Determine the [x, y] coordinate at the center of the cell enclosing the given text.  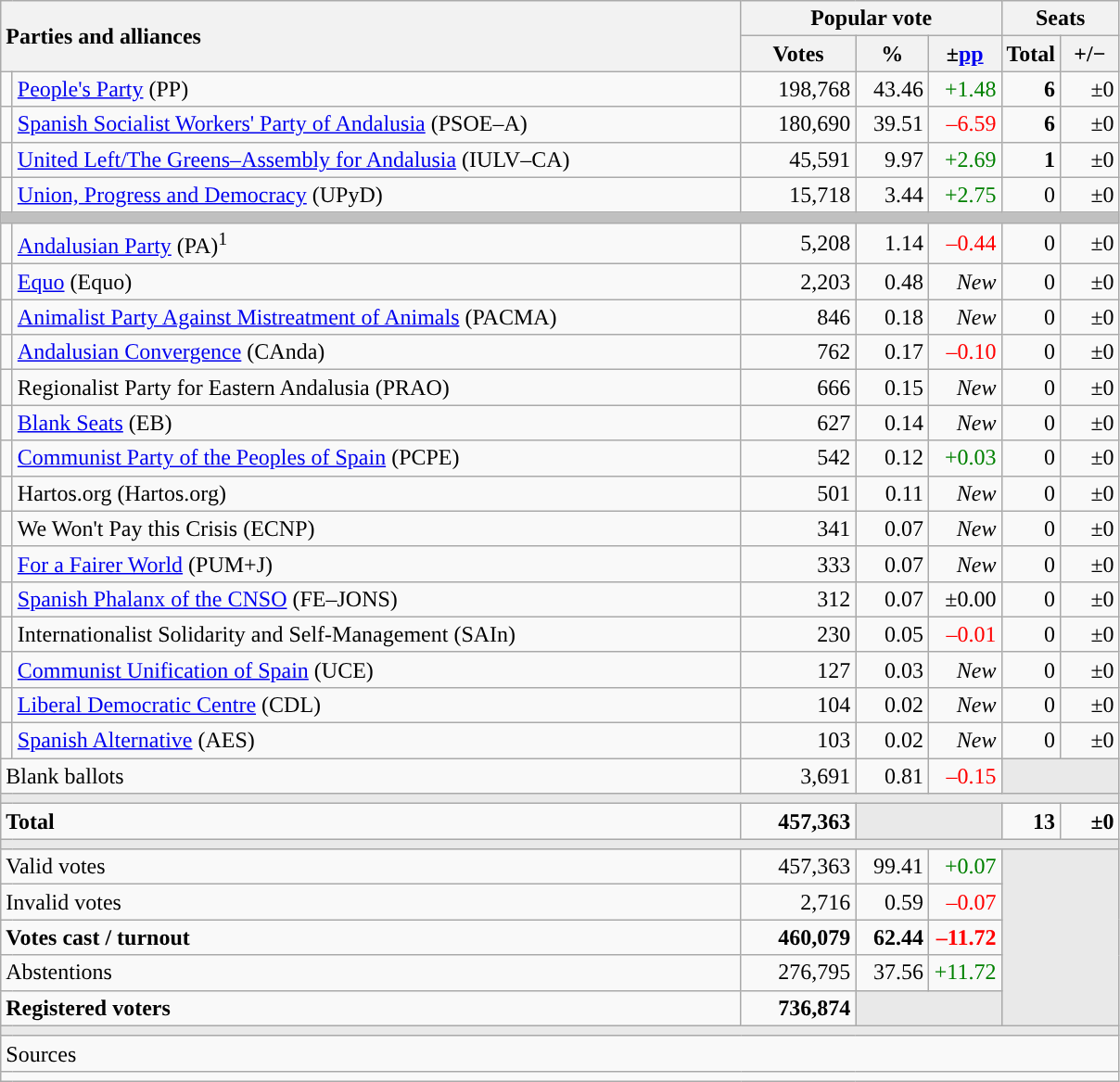
276,795 [798, 973]
736,874 [798, 1008]
Seats [1061, 19]
Abstentions [371, 973]
312 [798, 599]
Invalid votes [371, 902]
Popular vote [872, 19]
0.03 [892, 669]
627 [798, 423]
0.59 [892, 902]
Sources [560, 1053]
333 [798, 564]
9.97 [892, 159]
Andalusian Convergence (CAnda) [376, 352]
% [892, 54]
Communist Unification of Spain (UCE) [376, 669]
0.12 [892, 458]
13 [1031, 821]
2,203 [798, 282]
0.48 [892, 282]
Blank ballots [371, 776]
Equo (Equo) [376, 282]
Valid votes [371, 867]
0.05 [892, 634]
–0.44 [964, 243]
0.18 [892, 317]
±pp [964, 54]
1.14 [892, 243]
62.44 [892, 937]
For a Fairer World (PUM+J) [376, 564]
198,768 [798, 89]
0.11 [892, 493]
People's Party (PP) [376, 89]
2,716 [798, 902]
127 [798, 669]
0.17 [892, 352]
460,079 [798, 937]
99.41 [892, 867]
180,690 [798, 124]
–0.15 [964, 776]
Hartos.org (Hartos.org) [376, 493]
666 [798, 388]
45,591 [798, 159]
104 [798, 705]
–0.01 [964, 634]
Communist Party of the Peoples of Spain (PCPE) [376, 458]
762 [798, 352]
Blank Seats (EB) [376, 423]
Animalist Party Against Mistreatment of Animals (PACMA) [376, 317]
15,718 [798, 195]
Spanish Alternative (AES) [376, 741]
43.46 [892, 89]
+/− [1090, 54]
Votes cast / turnout [371, 937]
5,208 [798, 243]
Parties and alliances [371, 36]
0.14 [892, 423]
–11.72 [964, 937]
+1.48 [964, 89]
Votes [798, 54]
Internationalist Solidarity and Self-Management (SAIn) [376, 634]
We Won't Pay this Crisis (ECNP) [376, 528]
+2.69 [964, 159]
–6.59 [964, 124]
Union, Progress and Democracy (UPyD) [376, 195]
+2.75 [964, 195]
+0.07 [964, 867]
3.44 [892, 195]
501 [798, 493]
+11.72 [964, 973]
Spanish Socialist Workers' Party of Andalusia (PSOE–A) [376, 124]
341 [798, 528]
Regionalist Party for Eastern Andalusia (PRAO) [376, 388]
Andalusian Party (PA)1 [376, 243]
230 [798, 634]
37.56 [892, 973]
United Left/The Greens–Assembly for Andalusia (IULV–CA) [376, 159]
Liberal Democratic Centre (CDL) [376, 705]
0.81 [892, 776]
Registered voters [371, 1008]
0.15 [892, 388]
±0.00 [964, 599]
+0.03 [964, 458]
1 [1031, 159]
103 [798, 741]
846 [798, 317]
–0.10 [964, 352]
–0.07 [964, 902]
3,691 [798, 776]
39.51 [892, 124]
542 [798, 458]
Spanish Phalanx of the CNSO (FE–JONS) [376, 599]
